Detect which cell encompasses the target text, then output its (x, y) center coordinate. 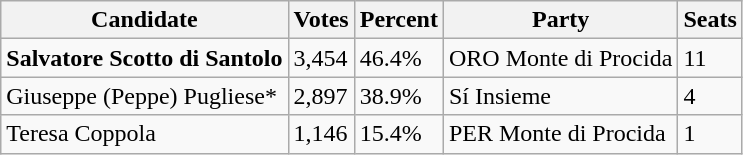
Party (560, 20)
Sí Insieme (560, 96)
PER Monte di Procida (560, 134)
Giuseppe (Peppe) Pugliese* (144, 96)
1,146 (321, 134)
Candidate (144, 20)
2,897 (321, 96)
Teresa Coppola (144, 134)
3,454 (321, 58)
11 (710, 58)
Percent (398, 20)
38.9% (398, 96)
Votes (321, 20)
46.4% (398, 58)
Salvatore Scotto di Santolo (144, 58)
15.4% (398, 134)
4 (710, 96)
1 (710, 134)
Seats (710, 20)
ORO Monte di Procida (560, 58)
